Pinpoint the cell where the given text exists, returning its [x, y] midpoint coordinate. 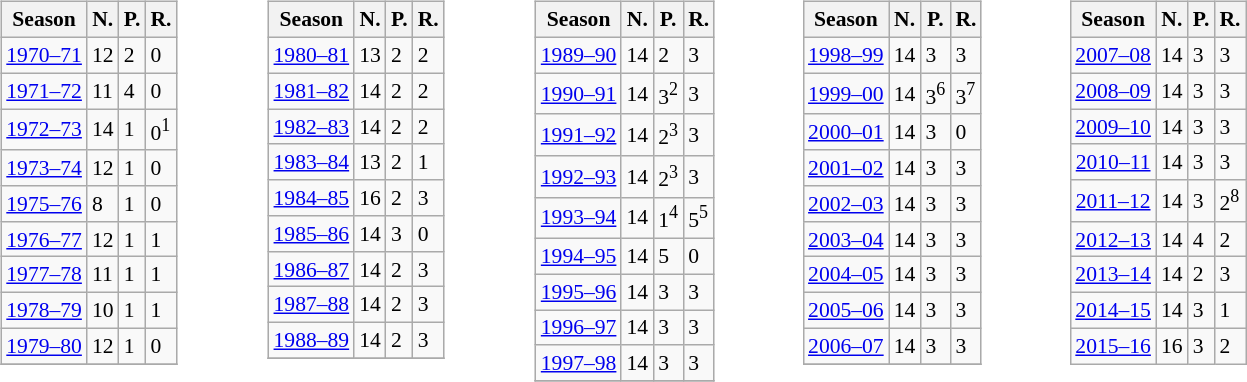
1976–77 [44, 239]
1997–98 [579, 363]
1982–83 [312, 127]
2015–16 [1113, 346]
1987–88 [312, 305]
32 [668, 94]
1986–87 [312, 269]
2000–01 [846, 132]
10 [103, 311]
1993–94 [579, 218]
1998–99 [846, 55]
2013–14 [1113, 275]
1981–82 [312, 91]
1979–80 [44, 346]
1983–84 [312, 162]
2014–15 [1113, 311]
2004–05 [846, 275]
1995–96 [579, 292]
28 [1230, 200]
1990–91 [579, 94]
2008–09 [1113, 91]
36 [935, 94]
1988–89 [312, 340]
01 [160, 130]
1991–92 [579, 134]
1996–97 [579, 328]
1970–71 [44, 55]
8 [103, 204]
1975–76 [44, 204]
2009–10 [1113, 127]
5 [668, 256]
2003–04 [846, 239]
1980–81 [312, 55]
2005–06 [846, 311]
1989–90 [579, 55]
2010–11 [1113, 162]
1994–95 [579, 256]
2007–08 [1113, 55]
1999–00 [846, 94]
1985–86 [312, 234]
2011–12 [1113, 200]
55 [698, 218]
2002–03 [846, 204]
1972–73 [44, 130]
1971–72 [44, 91]
1984–85 [312, 198]
1973–74 [44, 168]
37 [966, 94]
1992–93 [579, 176]
2012–13 [1113, 239]
1978–79 [44, 311]
2006–07 [846, 346]
2001–02 [846, 168]
1977–78 [44, 275]
